From the cell containing the given text, extract its center point as [x, y] coordinate. 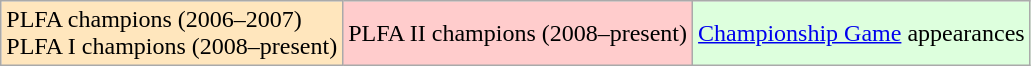
PLFA champions (2006–2007) PLFA I champions (2008–present) [172, 34]
Championship Game appearances [862, 34]
PLFA II champions (2008–present) [518, 34]
